Search for the cell housing the specified text and yield its [X, Y] center coordinate. 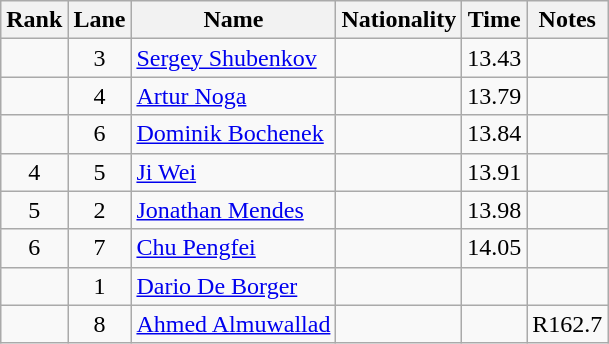
Ahmed Almuwallad [234, 324]
Dario De Borger [234, 286]
Artur Noga [234, 96]
8 [100, 324]
1 [100, 286]
Sergey Shubenkov [234, 58]
7 [100, 248]
Jonathan Mendes [234, 210]
Chu Pengfei [234, 248]
2 [100, 210]
13.79 [494, 96]
14.05 [494, 248]
Name [234, 20]
Ji Wei [234, 172]
3 [100, 58]
13.98 [494, 210]
Notes [568, 20]
13.84 [494, 134]
Dominik Bochenek [234, 134]
13.91 [494, 172]
R162.7 [568, 324]
13.43 [494, 58]
Time [494, 20]
Rank [34, 20]
Nationality [399, 20]
Lane [100, 20]
